Scan for the cell matching the given text and deliver its (x, y) coordinate at center. 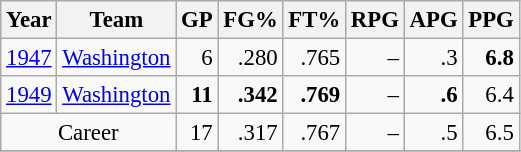
Team (116, 20)
FT% (314, 20)
.769 (314, 95)
6 (197, 58)
.5 (434, 133)
1949 (29, 95)
.765 (314, 58)
6.4 (491, 95)
1947 (29, 58)
PPG (491, 20)
6.5 (491, 133)
GP (197, 20)
APG (434, 20)
.767 (314, 133)
17 (197, 133)
Year (29, 20)
11 (197, 95)
.6 (434, 95)
.317 (250, 133)
RPG (376, 20)
.280 (250, 58)
Career (88, 133)
.342 (250, 95)
6.8 (491, 58)
.3 (434, 58)
FG% (250, 20)
